Output the (X, Y) coordinate of the center of the cell containing the given text.  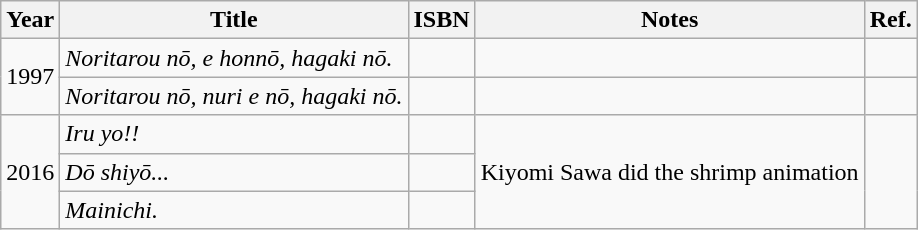
Iru yo!! (234, 134)
Notes (670, 20)
2016 (30, 172)
Kiyomi Sawa did the shrimp animation (670, 172)
Ref. (890, 20)
Title (234, 20)
Noritarou nō, e honnō, hagaki nō. (234, 58)
ISBN (442, 20)
1997 (30, 77)
Mainichi. (234, 210)
Year (30, 20)
Dō shiyō... (234, 172)
Noritarou nō, nuri e nō, hagaki nō. (234, 96)
